Capture the cell that displays the provided text and extract its [X, Y] central coordinate. 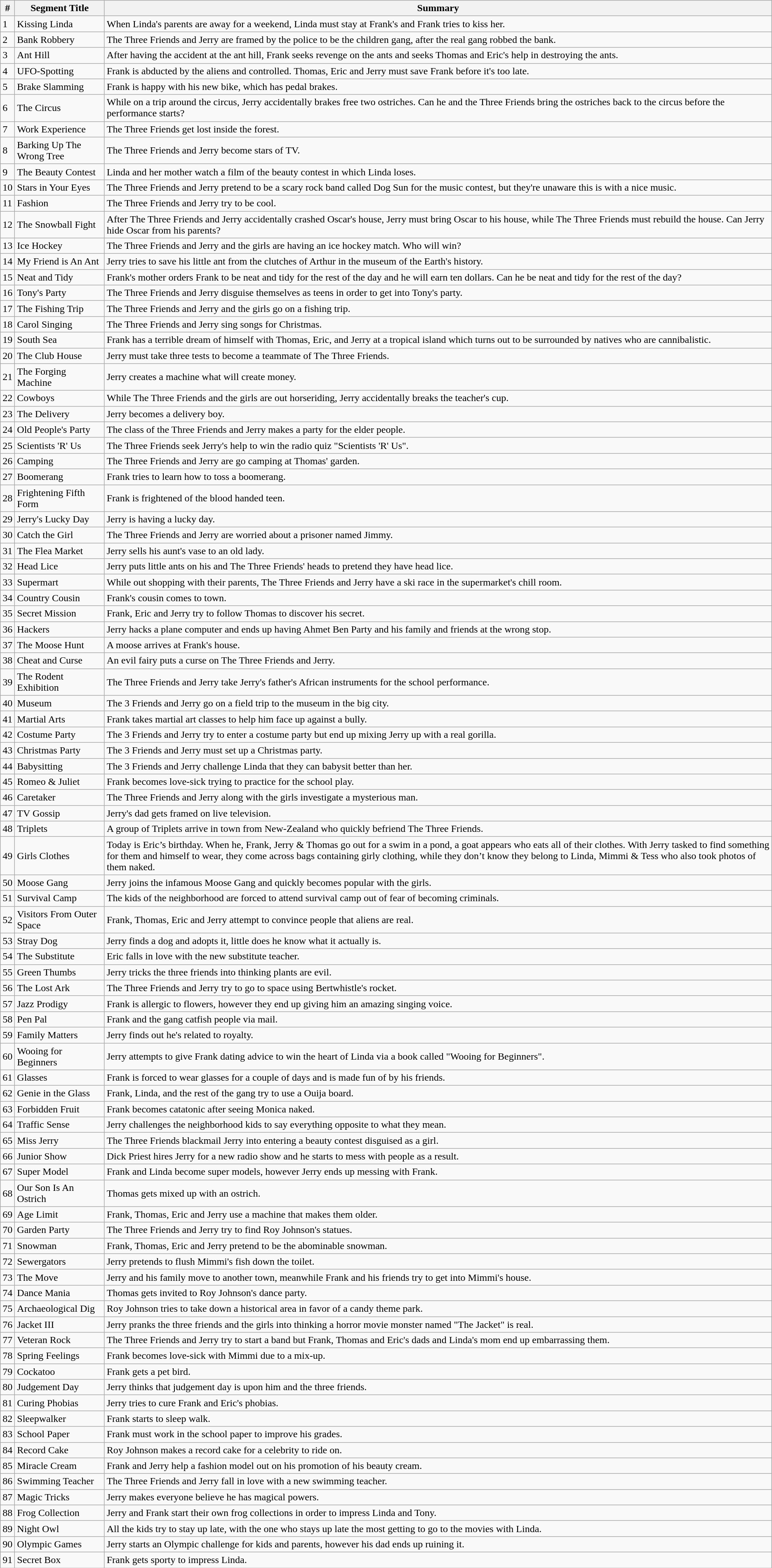
91 [7, 1560]
Frank and Linda become super models, however Jerry ends up messing with Frank. [438, 1172]
The Three Friends and Jerry try to find Roy Johnson's statues. [438, 1230]
47 [7, 813]
The Three Friends and Jerry and the girls are having an ice hockey match. Who will win? [438, 246]
Green Thumbs [59, 972]
Frank, Linda, and the rest of the gang try to use a Ouija board. [438, 1093]
Frank's cousin comes to town. [438, 598]
Curing Phobias [59, 1403]
Forbidden Fruit [59, 1109]
Age Limit [59, 1214]
71 [7, 1246]
Olympic Games [59, 1544]
TV Gossip [59, 813]
88 [7, 1513]
Frank must work in the school paper to improve his grades. [438, 1434]
15 [7, 277]
Thomas gets mixed up with an ostrich. [438, 1193]
Traffic Sense [59, 1125]
52 [7, 919]
The Three Friends and Jerry are go camping at Thomas' garden. [438, 461]
13 [7, 246]
The Three Friends and Jerry become stars of TV. [438, 150]
Jerry's Lucky Day [59, 520]
82 [7, 1419]
The Three Friends seek Jerry's help to win the radio quiz "Scientists 'R' Us". [438, 445]
The Snowball Fight [59, 224]
28 [7, 498]
Jerry starts an Olympic challenge for kids and parents, however his dad ends up ruining it. [438, 1544]
Spring Feelings [59, 1356]
8 [7, 150]
South Sea [59, 340]
Bank Robbery [59, 40]
33 [7, 582]
27 [7, 477]
The Three Friends and Jerry take Jerry's father's African instruments for the school performance. [438, 682]
Old People's Party [59, 430]
Frank is frightened of the blood handed teen. [438, 498]
Night Owl [59, 1528]
Jerry and his family move to another town, meanwhile Frank and his friends try to get into Mimmi's house. [438, 1277]
22 [7, 398]
64 [7, 1125]
The 3 Friends and Jerry try to enter a costume party but end up mixing Jerry up with a real gorilla. [438, 734]
The Three Friends and Jerry are worried about a prisoner named Jimmy. [438, 535]
The Three Friends and Jerry try to go to space using Bertwhistle's rocket. [438, 988]
35 [7, 614]
44 [7, 766]
Jerry must take three tests to become a teammate of The Three Friends. [438, 356]
Stars in Your Eyes [59, 187]
39 [7, 682]
Jerry challenges the neighborhood kids to say everything opposite to what they mean. [438, 1125]
Ant Hill [59, 55]
42 [7, 734]
60 [7, 1056]
17 [7, 309]
The Move [59, 1277]
A moose arrives at Frank's house. [438, 645]
Visitors From Outer Space [59, 919]
Frank and Jerry help a fashion model out on his promotion of his beauty cream. [438, 1466]
76 [7, 1324]
Frank tries to learn how to toss a boomerang. [438, 477]
Jerry thinks that judgement day is upon him and the three friends. [438, 1387]
72 [7, 1261]
Frank starts to sleep walk. [438, 1419]
Jazz Prodigy [59, 1004]
Family Matters [59, 1035]
54 [7, 956]
Christmas Party [59, 750]
Jerry's dad gets framed on live television. [438, 813]
16 [7, 293]
Garden Party [59, 1230]
61 [7, 1078]
Cheat and Curse [59, 661]
37 [7, 645]
23 [7, 414]
Sleepwalker [59, 1419]
63 [7, 1109]
Sewergators [59, 1261]
The 3 Friends and Jerry challenge Linda that they can babysit better than her. [438, 766]
12 [7, 224]
Jerry tries to cure Frank and Eric's phobias. [438, 1403]
Costume Party [59, 734]
Frank is allergic to flowers, however they end up giving him an amazing singing voice. [438, 1004]
51 [7, 898]
Jerry becomes a delivery boy. [438, 414]
Jerry finds out he's related to royalty. [438, 1035]
Frank, Thomas, Eric and Jerry attempt to convince people that aliens are real. [438, 919]
The Three Friends and Jerry pretend to be a scary rock band called Dog Sun for the music contest, but they're unaware this is with a nice music. [438, 187]
Babysitting [59, 766]
Archaeological Dig [59, 1308]
Survival Camp [59, 898]
65 [7, 1141]
Neat and Tidy [59, 277]
81 [7, 1403]
Jerry attempts to give Frank dating advice to win the heart of Linda via a book called "Wooing for Beginners". [438, 1056]
Triplets [59, 829]
Frank is abducted by the aliens and controlled. Thomas, Eric and Jerry must save Frank before it's too late. [438, 71]
7 [7, 129]
The Three Friends and Jerry fall in love with a new swimming teacher. [438, 1481]
Girls Clothes [59, 856]
85 [7, 1466]
26 [7, 461]
Super Model [59, 1172]
The Three Friends and Jerry along with the girls investigate a mysterious man. [438, 798]
Stray Dog [59, 941]
14 [7, 262]
Hackers [59, 629]
78 [7, 1356]
53 [7, 941]
4 [7, 71]
Jerry hacks a plane computer and ends up having Ahmet Ben Party and his family and friends at the wrong stop. [438, 629]
30 [7, 535]
Thomas gets invited to Roy Johnson's dance party. [438, 1293]
The Flea Market [59, 551]
74 [7, 1293]
Frank and the gang catfish people via mail. [438, 1019]
45 [7, 782]
The Lost Ark [59, 988]
The Three Friends get lost inside the forest. [438, 129]
5 [7, 87]
Veteran Rock [59, 1340]
20 [7, 356]
38 [7, 661]
Jacket III [59, 1324]
Jerry creates a machine what will create money. [438, 377]
70 [7, 1230]
After having the accident at the ant hill, Frank seeks revenge on the ants and seeks Thomas and Eric's help in destroying the ants. [438, 55]
Swimming Teacher [59, 1481]
Scientists 'R' Us [59, 445]
Frank becomes love-sick with Mimmi due to a mix-up. [438, 1356]
2 [7, 40]
Camping [59, 461]
Ice Hockey [59, 246]
24 [7, 430]
The 3 Friends and Jerry go on a field trip to the museum in the big city. [438, 703]
Miracle Cream [59, 1466]
31 [7, 551]
Dance Mania [59, 1293]
My Friend is An Ant [59, 262]
Frank is forced to wear glasses for a couple of days and is made fun of by his friends. [438, 1078]
Cockatoo [59, 1372]
The Three Friends and Jerry are framed by the police to be the children gang, after the real gang robbed the bank. [438, 40]
68 [7, 1193]
The 3 Friends and Jerry must set up a Christmas party. [438, 750]
Cowboys [59, 398]
Frank becomes love-sick trying to practice for the school play. [438, 782]
6 [7, 108]
Fashion [59, 203]
Miss Jerry [59, 1141]
Frank takes martial art classes to help him face up against a bully. [438, 719]
Carol Singing [59, 324]
The Three Friends blackmail Jerry into entering a beauty contest disguised as a girl. [438, 1141]
The Delivery [59, 414]
Secret Box [59, 1560]
1 [7, 24]
67 [7, 1172]
Roy Johnson tries to take down a historical area in favor of a candy theme park. [438, 1308]
89 [7, 1528]
Jerry tries to save his little ant from the clutches of Arthur in the museum of the Earth's history. [438, 262]
The Moose Hunt [59, 645]
Frightening Fifth Form [59, 498]
The Three Friends and Jerry try to start a band but Frank, Thomas and Eric's dads and Linda's mom end up embarrassing them. [438, 1340]
Frank, Eric and Jerry try to follow Thomas to discover his secret. [438, 614]
While The Three Friends and the girls are out horseriding, Jerry accidentally breaks the teacher's cup. [438, 398]
The Club House [59, 356]
Jerry puts little ants on his and The Three Friends' heads to pretend they have head lice. [438, 567]
21 [7, 377]
34 [7, 598]
Snowman [59, 1246]
83 [7, 1434]
Junior Show [59, 1156]
Eric falls in love with the new substitute teacher. [438, 956]
Head Lice [59, 567]
Jerry sells his aunt's vase to an old lady. [438, 551]
11 [7, 203]
Secret Mission [59, 614]
Judgement Day [59, 1387]
The Rodent Exhibition [59, 682]
50 [7, 883]
55 [7, 972]
The Three Friends and Jerry sing songs for Christmas. [438, 324]
Caretaker [59, 798]
69 [7, 1214]
18 [7, 324]
9 [7, 172]
The Beauty Contest [59, 172]
Brake Slamming [59, 87]
The Fishing Trip [59, 309]
40 [7, 703]
90 [7, 1544]
An evil fairy puts a curse on The Three Friends and Jerry. [438, 661]
Jerry tricks the three friends into thinking plants are evil. [438, 972]
58 [7, 1019]
19 [7, 340]
Genie in the Glass [59, 1093]
The Forging Machine [59, 377]
Boomerang [59, 477]
62 [7, 1093]
Jerry finds a dog and adopts it, little does he know what it actually is. [438, 941]
Jerry joins the infamous Moose Gang and quickly becomes popular with the girls. [438, 883]
Segment Title [59, 8]
Frank, Thomas, Eric and Jerry use a machine that makes them older. [438, 1214]
Roy Johnson makes a record cake for a celebrity to ride on. [438, 1450]
The kids of the neighborhood are forced to attend survival camp out of fear of becoming criminals. [438, 898]
Jerry and Frank start their own frog collections in order to impress Linda and Tony. [438, 1513]
77 [7, 1340]
Magic Tricks [59, 1497]
49 [7, 856]
75 [7, 1308]
Wooing for Beginners [59, 1056]
Linda and her mother watch a film of the beauty contest in which Linda loses. [438, 172]
Frank gets a pet bird. [438, 1372]
The Three Friends and Jerry and the girls go on a fishing trip. [438, 309]
Barking Up The Wrong Tree [59, 150]
Glasses [59, 1078]
Our Son Is An Ostrich [59, 1193]
Moose Gang [59, 883]
Frog Collection [59, 1513]
59 [7, 1035]
Romeo & Juliet [59, 782]
The Three Friends and Jerry try to be cool. [438, 203]
Jerry pretends to flush Mimmi's fish down the toilet. [438, 1261]
80 [7, 1387]
Supermart [59, 582]
Pen Pal [59, 1019]
Martial Arts [59, 719]
73 [7, 1277]
Tony's Party [59, 293]
25 [7, 445]
The class of the Three Friends and Jerry makes a party for the elder people. [438, 430]
Frank, Thomas, Eric and Jerry pretend to be the abominable snowman. [438, 1246]
Work Experience [59, 129]
All the kids try to stay up late, with the one who stays up late the most getting to go to the movies with Linda. [438, 1528]
57 [7, 1004]
Museum [59, 703]
Frank becomes catatonic after seeing Monica naked. [438, 1109]
87 [7, 1497]
66 [7, 1156]
The Substitute [59, 956]
Country Cousin [59, 598]
Summary [438, 8]
Kissing Linda [59, 24]
48 [7, 829]
Frank gets sporty to impress Linda. [438, 1560]
The Three Friends and Jerry disguise themselves as teens in order to get into Tony's party. [438, 293]
36 [7, 629]
School Paper [59, 1434]
79 [7, 1372]
When Linda's parents are away for a weekend, Linda must stay at Frank's and Frank tries to kiss her. [438, 24]
3 [7, 55]
41 [7, 719]
While out shopping with their parents, The Three Friends and Jerry have a ski race in the supermarket's chill room. [438, 582]
43 [7, 750]
10 [7, 187]
84 [7, 1450]
A group of Triplets arrive in town from New-Zealand who quickly befriend The Three Friends. [438, 829]
86 [7, 1481]
Dick Priest hires Jerry for a new radio show and he starts to mess with people as a result. [438, 1156]
The Circus [59, 108]
Catch the Girl [59, 535]
32 [7, 567]
29 [7, 520]
Jerry is having a lucky day. [438, 520]
Jerry makes everyone believe he has magical powers. [438, 1497]
Record Cake [59, 1450]
UFO-Spotting [59, 71]
# [7, 8]
56 [7, 988]
Jerry pranks the three friends and the girls into thinking a horror movie monster named "The Jacket" is real. [438, 1324]
46 [7, 798]
Frank is happy with his new bike, which has pedal brakes. [438, 87]
